Output the [x, y] coordinate of the center of the cell containing the given text.  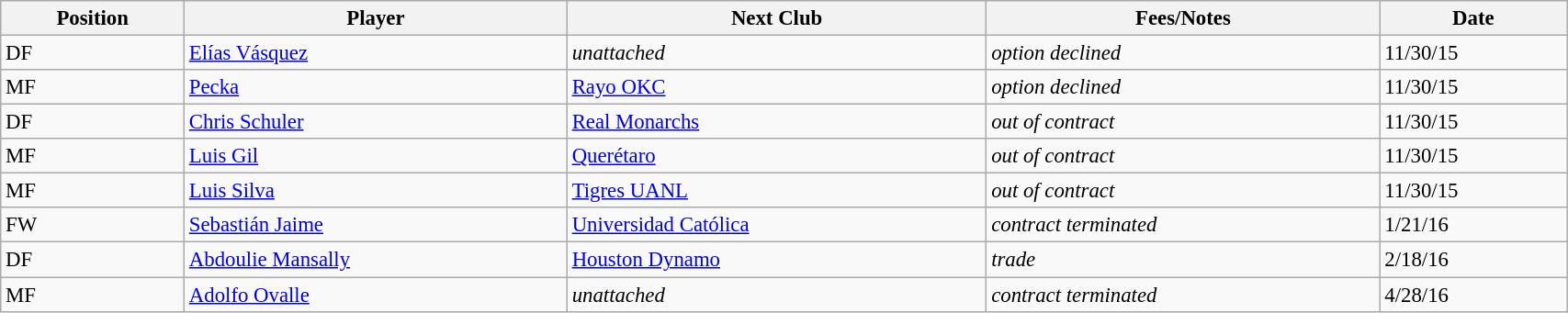
Universidad Católica [776, 225]
Luis Silva [377, 191]
Abdoulie Mansally [377, 260]
Pecka [377, 87]
Player [377, 18]
FW [93, 225]
Date [1473, 18]
Tigres UANL [776, 191]
Luis Gil [377, 156]
Fees/Notes [1183, 18]
Rayo OKC [776, 87]
Adolfo Ovalle [377, 295]
Position [93, 18]
Houston Dynamo [776, 260]
Sebastián Jaime [377, 225]
Querétaro [776, 156]
Real Monarchs [776, 122]
Next Club [776, 18]
Chris Schuler [377, 122]
trade [1183, 260]
4/28/16 [1473, 295]
2/18/16 [1473, 260]
Elías Vásquez [377, 53]
1/21/16 [1473, 225]
